Scan for the cell matching the given text and deliver its (x, y) coordinate at center. 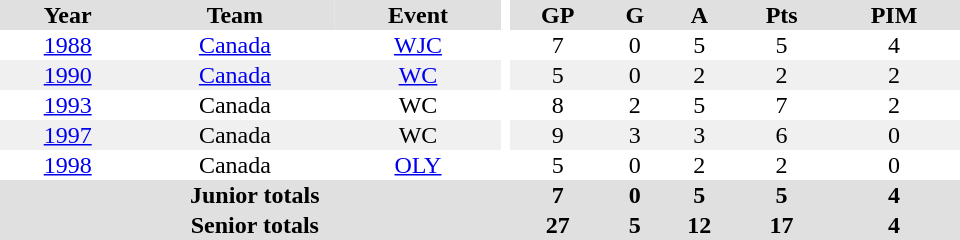
1997 (68, 135)
Team (234, 15)
Senior totals (255, 225)
Junior totals (255, 195)
27 (558, 225)
Year (68, 15)
OLY (418, 165)
WJC (418, 45)
A (700, 15)
17 (782, 225)
G (635, 15)
1993 (68, 105)
6 (782, 135)
12 (700, 225)
8 (558, 105)
Event (418, 15)
1990 (68, 75)
1988 (68, 45)
GP (558, 15)
Pts (782, 15)
9 (558, 135)
1998 (68, 165)
PIM (894, 15)
